Detect which cell encompasses the target text, then output its (x, y) center coordinate. 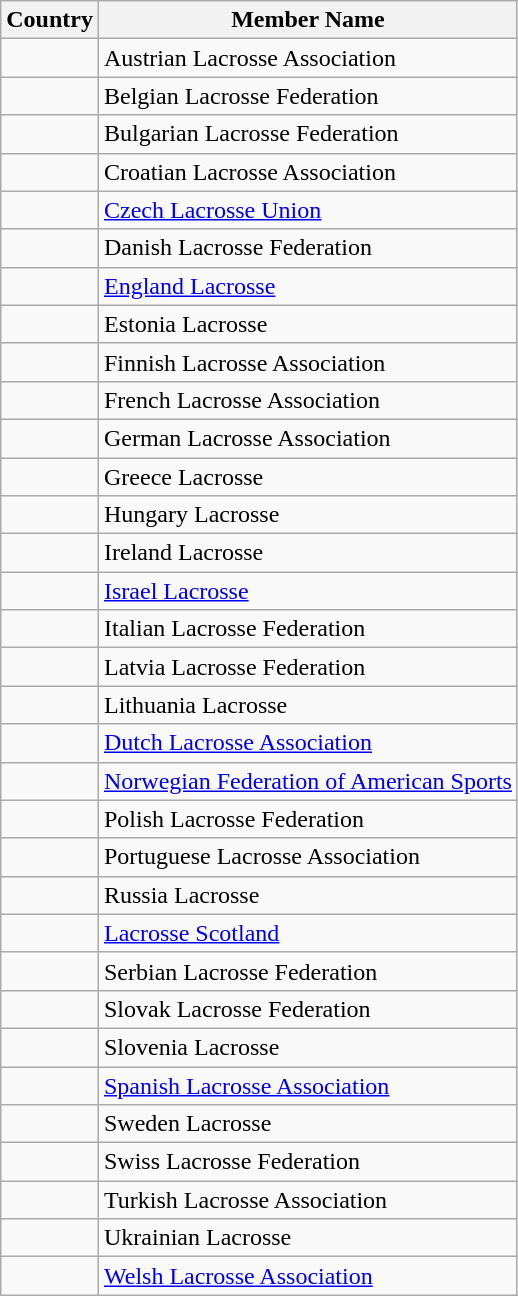
Croatian Lacrosse Association (308, 172)
Serbian Lacrosse Federation (308, 971)
Austrian Lacrosse Association (308, 58)
Ireland Lacrosse (308, 553)
Hungary Lacrosse (308, 515)
Welsh Lacrosse Association (308, 1276)
French Lacrosse Association (308, 400)
England Lacrosse (308, 286)
Greece Lacrosse (308, 477)
Slovak Lacrosse Federation (308, 1009)
Portuguese Lacrosse Association (308, 857)
Israel Lacrosse (308, 591)
Polish Lacrosse Federation (308, 819)
Spanish Lacrosse Association (308, 1085)
Country (50, 20)
Swiss Lacrosse Federation (308, 1162)
Danish Lacrosse Federation (308, 248)
Turkish Lacrosse Association (308, 1200)
Dutch Lacrosse Association (308, 743)
Czech Lacrosse Union (308, 210)
Italian Lacrosse Federation (308, 629)
Sweden Lacrosse (308, 1124)
Lacrosse Scotland (308, 933)
Bulgarian Lacrosse Federation (308, 134)
Slovenia Lacrosse (308, 1047)
German Lacrosse Association (308, 438)
Latvia Lacrosse Federation (308, 667)
Belgian Lacrosse Federation (308, 96)
Finnish Lacrosse Association (308, 362)
Member Name (308, 20)
Norwegian Federation of American Sports (308, 781)
Ukrainian Lacrosse (308, 1238)
Estonia Lacrosse (308, 324)
Russia Lacrosse (308, 895)
Lithuania Lacrosse (308, 705)
